Scan for the cell matching the given text and deliver its [X, Y] coordinate at center. 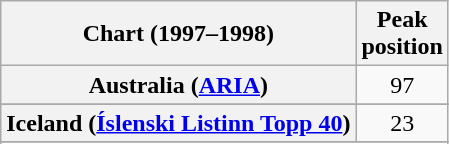
Iceland (Íslenski Listinn Topp 40) [178, 123]
Peakposition [402, 34]
97 [402, 85]
23 [402, 123]
Chart (1997–1998) [178, 34]
Australia (ARIA) [178, 85]
